Find where the given text appears and provide that cell's center as [x, y] coordinate. 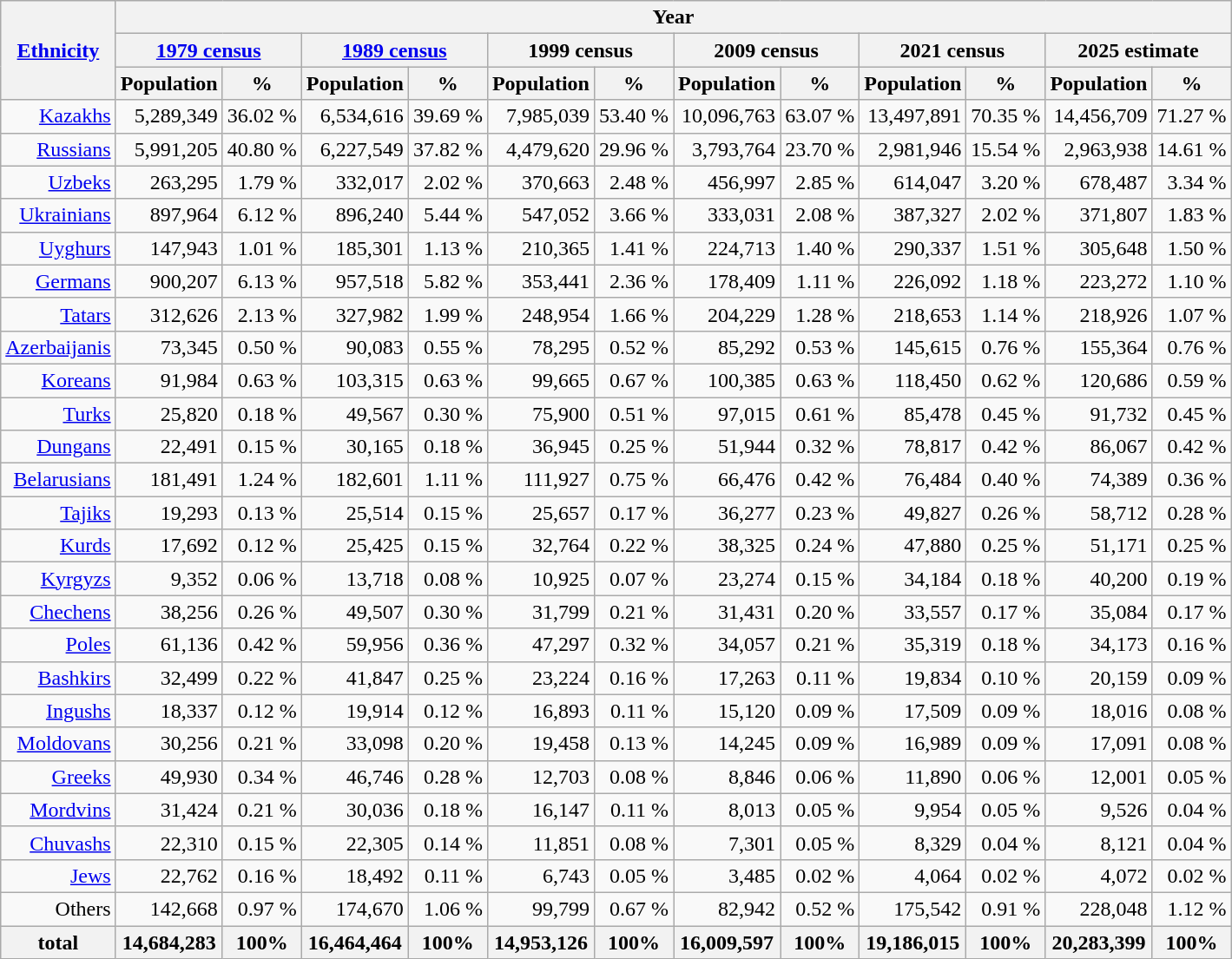
6,534,616 [354, 116]
38,325 [728, 546]
total [58, 942]
Greeks [58, 777]
11,851 [540, 843]
82,942 [728, 909]
8,121 [1099, 843]
7,985,039 [540, 116]
18,337 [168, 711]
Mordvins [58, 810]
Kyrgyzs [58, 579]
4,064 [913, 876]
53.40 % [634, 116]
0.19 % [1191, 579]
Russians [58, 149]
18,492 [354, 876]
0.10 % [1005, 678]
1.41 % [634, 248]
0.14 % [448, 843]
86,067 [1099, 447]
896,240 [354, 215]
35,084 [1099, 612]
76,484 [913, 480]
25,820 [168, 414]
2021 census [952, 50]
58,712 [1099, 513]
332,017 [354, 182]
20,159 [1099, 678]
1.10 % [1191, 281]
2.85 % [820, 182]
17,692 [168, 546]
90,083 [354, 347]
111,927 [540, 480]
1.13 % [448, 248]
Year [674, 17]
38,256 [168, 612]
118,450 [913, 380]
7,301 [728, 843]
22,305 [354, 843]
85,292 [728, 347]
897,964 [168, 215]
0.07 % [634, 579]
142,668 [168, 909]
17,091 [1099, 744]
13,497,891 [913, 116]
22,491 [168, 447]
1.51 % [1005, 248]
0.97 % [262, 909]
2009 census [767, 50]
305,648 [1099, 248]
9,352 [168, 579]
371,807 [1099, 215]
8,329 [913, 843]
30,036 [354, 810]
Moldovans [58, 744]
74,389 [1099, 480]
218,926 [1099, 314]
31,424 [168, 810]
175,542 [913, 909]
155,364 [1099, 347]
Bashkirs [58, 678]
30,256 [168, 744]
226,092 [913, 281]
10,096,763 [728, 116]
23.70 % [820, 149]
Jews [58, 876]
3.20 % [1005, 182]
178,409 [728, 281]
47,297 [540, 645]
181,491 [168, 480]
22,310 [168, 843]
Uyghurs [58, 248]
Turks [58, 414]
16,009,597 [728, 942]
Kazakhs [58, 116]
61,136 [168, 645]
19,914 [354, 711]
Others [58, 909]
40,200 [1099, 579]
14,684,283 [168, 942]
36.02 % [262, 116]
14.61 % [1191, 149]
13,718 [354, 579]
290,337 [913, 248]
1.50 % [1191, 248]
49,567 [354, 414]
1989 census [394, 50]
0.91 % [1005, 909]
51,171 [1099, 546]
17,263 [728, 678]
16,464,464 [354, 942]
97,015 [728, 414]
18,016 [1099, 711]
2,981,946 [913, 149]
1.24 % [262, 480]
1979 census [208, 50]
32,764 [540, 546]
387,327 [913, 215]
0.61 % [820, 414]
3,485 [728, 876]
Kurds [58, 546]
31,431 [728, 612]
8,846 [728, 777]
51,944 [728, 447]
19,834 [913, 678]
0.34 % [262, 777]
4,072 [1099, 876]
99,665 [540, 380]
99,799 [540, 909]
63.07 % [820, 116]
Belarusians [58, 480]
210,365 [540, 248]
1.40 % [820, 248]
46,746 [354, 777]
6,743 [540, 876]
78,295 [540, 347]
1.14 % [1005, 314]
223,272 [1099, 281]
1.07 % [1191, 314]
5.44 % [448, 215]
15,120 [728, 711]
22,762 [168, 876]
0.40 % [1005, 480]
228,048 [1099, 909]
Azerbaijanis [58, 347]
47,880 [913, 546]
1.79 % [262, 182]
0.50 % [262, 347]
85,478 [913, 414]
30,165 [354, 447]
Chechens [58, 612]
66,476 [728, 480]
12,703 [540, 777]
0.75 % [634, 480]
11,890 [913, 777]
182,601 [354, 480]
2,963,938 [1099, 149]
91,732 [1099, 414]
218,653 [913, 314]
174,670 [354, 909]
9,526 [1099, 810]
17,509 [913, 711]
2.13 % [262, 314]
73,345 [168, 347]
900,207 [168, 281]
36,945 [540, 447]
19,458 [540, 744]
34,173 [1099, 645]
547,052 [540, 215]
2.48 % [634, 182]
49,930 [168, 777]
678,487 [1099, 182]
41,847 [354, 678]
248,954 [540, 314]
19,186,015 [913, 942]
14,456,709 [1099, 116]
147,943 [168, 248]
Tatars [58, 314]
333,031 [728, 215]
3.66 % [634, 215]
1999 census [580, 50]
185,301 [354, 248]
0.51 % [634, 414]
312,626 [168, 314]
2025 estimate [1138, 50]
3,793,764 [728, 149]
1.66 % [634, 314]
23,274 [728, 579]
14,953,126 [540, 942]
39.69 % [448, 116]
Dungans [58, 447]
33,557 [913, 612]
0.24 % [820, 546]
1.18 % [1005, 281]
456,997 [728, 182]
2.36 % [634, 281]
6.12 % [262, 215]
8,013 [728, 810]
Ingushs [58, 711]
0.23 % [820, 513]
34,184 [913, 579]
1.12 % [1191, 909]
120,686 [1099, 380]
Chuvashs [58, 843]
29.96 % [634, 149]
Ethnicity [58, 50]
33,098 [354, 744]
1.99 % [448, 314]
224,713 [728, 248]
23,224 [540, 678]
6,227,549 [354, 149]
16,989 [913, 744]
78,817 [913, 447]
103,315 [354, 380]
0.53 % [820, 347]
614,047 [913, 182]
25,514 [354, 513]
353,441 [540, 281]
Poles [58, 645]
1.28 % [820, 314]
145,615 [913, 347]
16,147 [540, 810]
19,293 [168, 513]
70.35 % [1005, 116]
15.54 % [1005, 149]
957,518 [354, 281]
5,991,205 [168, 149]
40.80 % [262, 149]
1.06 % [448, 909]
327,982 [354, 314]
4,479,620 [540, 149]
9,954 [913, 810]
6.13 % [262, 281]
3.34 % [1191, 182]
Germans [58, 281]
Tajiks [58, 513]
20,283,399 [1099, 942]
1.01 % [262, 248]
59,956 [354, 645]
35,319 [913, 645]
0.55 % [448, 347]
75,900 [540, 414]
71.27 % [1191, 116]
0.62 % [1005, 380]
2.08 % [820, 215]
34,057 [728, 645]
49,507 [354, 612]
Uzbeks [58, 182]
25,657 [540, 513]
32,499 [168, 678]
204,229 [728, 314]
0.59 % [1191, 380]
31,799 [540, 612]
25,425 [354, 546]
5.82 % [448, 281]
91,984 [168, 380]
Ukrainians [58, 215]
1.83 % [1191, 215]
Koreans [58, 380]
14,245 [728, 744]
100,385 [728, 380]
12,001 [1099, 777]
37.82 % [448, 149]
5,289,349 [168, 116]
263,295 [168, 182]
16,893 [540, 711]
49,827 [913, 513]
36,277 [728, 513]
10,925 [540, 579]
370,663 [540, 182]
